Return the [x, y] coordinate for the center point of the cell that contains the specified text.  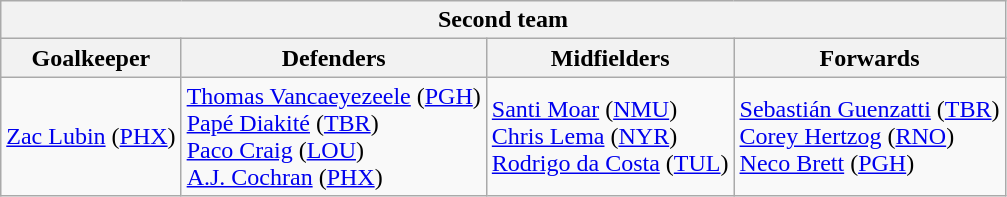
Thomas Vancaeyezeele (PGH) Papé Diakité (TBR) Paco Craig (LOU) A.J. Cochran (PHX) [334, 136]
Second team [503, 20]
Goalkeeper [91, 58]
Defenders [334, 58]
Midfielders [610, 58]
Zac Lubin (PHX) [91, 136]
Sebastián Guenzatti (TBR) Corey Hertzog (RNO) Neco Brett (PGH) [870, 136]
Forwards [870, 58]
Santi Moar (NMU) Chris Lema (NYR) Rodrigo da Costa (TUL) [610, 136]
